Detect which cell encompasses the target text, then output its (x, y) center coordinate. 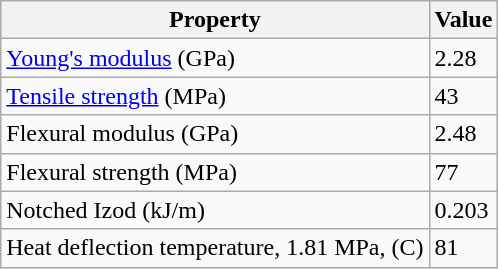
Property (215, 20)
Value (464, 20)
77 (464, 172)
Tensile strength (MPa) (215, 96)
Flexural strength (MPa) (215, 172)
2.28 (464, 58)
81 (464, 248)
Notched Izod (kJ/m) (215, 210)
Flexural modulus (GPa) (215, 134)
43 (464, 96)
0.203 (464, 210)
2.48 (464, 134)
Heat deflection temperature, 1.81 MPa, (C) (215, 248)
Young's modulus (GPa) (215, 58)
